Determine the [X, Y] coordinate at the center of the cell enclosing the given text.  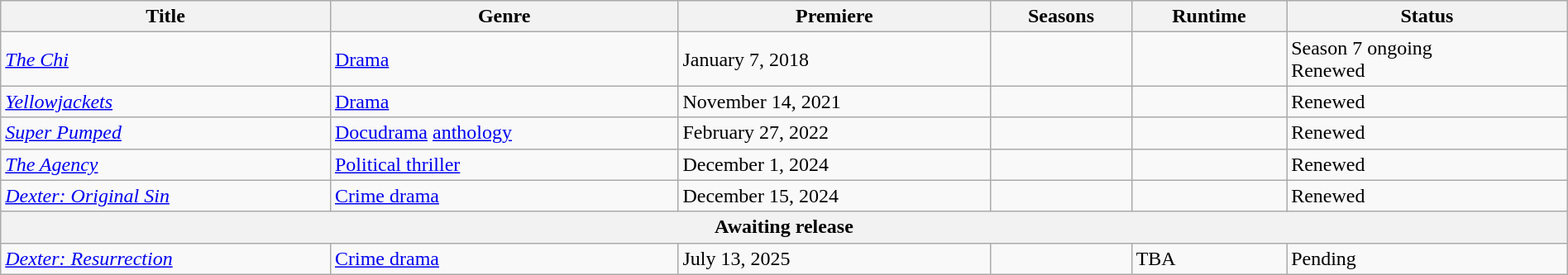
Yellowjackets [165, 102]
Dexter: Resurrection [165, 258]
November 14, 2021 [834, 102]
Runtime [1209, 17]
Seasons [1061, 17]
Genre [504, 17]
February 27, 2022 [834, 133]
Docudrama anthology [504, 133]
TBA [1209, 258]
December 1, 2024 [834, 164]
The Chi [165, 59]
Awaiting release [784, 227]
Premiere [834, 17]
Status [1427, 17]
The Agency [165, 164]
Super Pumped [165, 133]
Title [165, 17]
January 7, 2018 [834, 59]
July 13, 2025 [834, 258]
Season 7 ongoingRenewed [1427, 59]
Pending [1427, 258]
Dexter: Original Sin [165, 196]
Political thriller [504, 164]
December 15, 2024 [834, 196]
